Detect which cell encompasses the target text, then output its [X, Y] center coordinate. 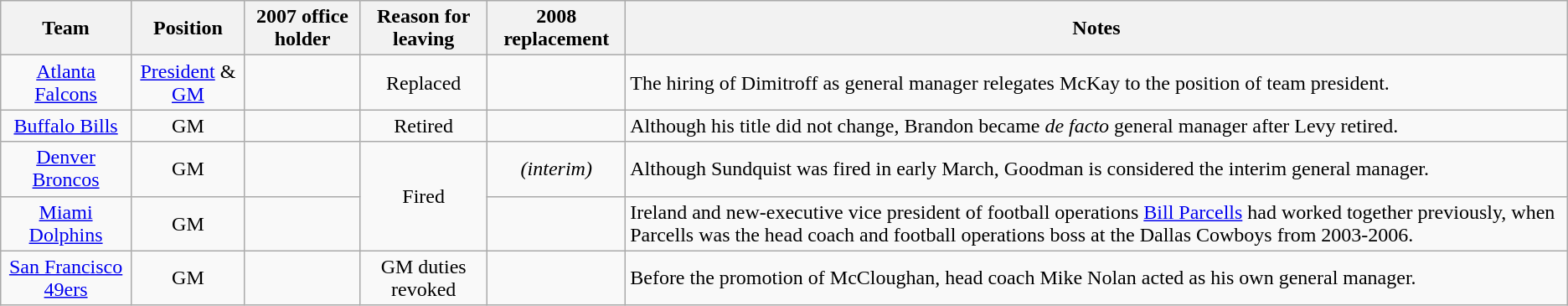
Replaced [424, 82]
Buffalo Bills [66, 126]
Reason for leaving [424, 29]
Fired [424, 196]
Denver Broncos [66, 169]
The hiring of Dimitroff as general manager relegates McKay to the position of team president. [1097, 82]
(interim) [556, 169]
Miami Dolphins [66, 223]
2007 office holder [302, 29]
Before the promotion of McCloughan, head coach Mike Nolan acted as his own general manager. [1097, 278]
San Francisco 49ers [66, 278]
GM duties revoked [424, 278]
2008 replacement [556, 29]
Notes [1097, 29]
Although his title did not change, Brandon became de facto general manager after Levy retired. [1097, 126]
Retired [424, 126]
Position [188, 29]
Team [66, 29]
Atlanta Falcons [66, 82]
President & GM [188, 82]
Although Sundquist was fired in early March, Goodman is considered the interim general manager. [1097, 169]
